Return [x, y] of the center of cell containing provided text 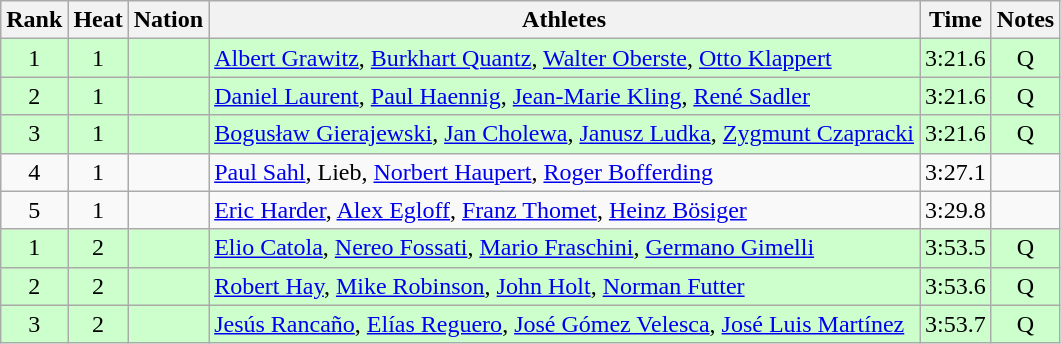
Bogusław Gierajewski, Jan Cholewa, Janusz Ludka, Zygmunt Czapracki [564, 134]
Rank [34, 20]
3:27.1 [956, 172]
3:29.8 [956, 210]
5 [34, 210]
Albert Grawitz, Burkhart Quantz, Walter Oberste, Otto Klappert [564, 58]
Paul Sahl, Lieb, Norbert Haupert, Roger Bofferding [564, 172]
Athletes [564, 20]
Jesús Rancaño, Elías Reguero, José Gómez Velesca, José Luis Martínez [564, 324]
Notes [1025, 20]
3:53.7 [956, 324]
Daniel Laurent, Paul Haennig, Jean-Marie Kling, René Sadler [564, 96]
Heat [98, 20]
Nation [168, 20]
Elio Catola, Nereo Fossati, Mario Fraschini, Germano Gimelli [564, 248]
Robert Hay, Mike Robinson, John Holt, Norman Futter [564, 286]
Eric Harder, Alex Egloff, Franz Thomet, Heinz Bösiger [564, 210]
Time [956, 20]
3:53.5 [956, 248]
3:53.6 [956, 286]
4 [34, 172]
